Detect which cell encompasses the target text, then output its [X, Y] center coordinate. 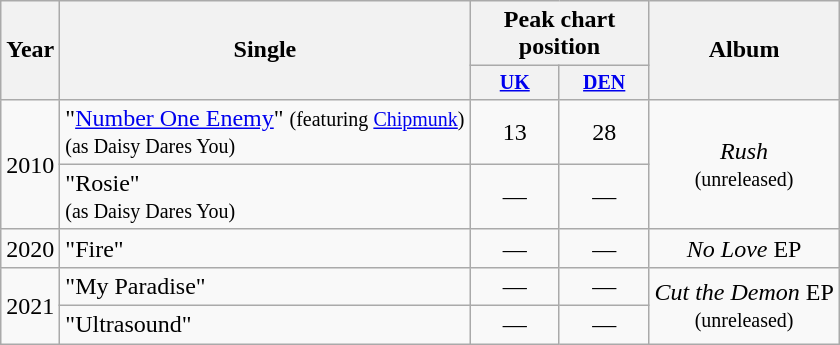
"Rosie"(as Daisy Dares You) [265, 196]
Album [744, 50]
Single [265, 50]
Peak chart position [560, 34]
2010 [30, 164]
Year [30, 50]
28 [604, 132]
DEN [604, 82]
Rush(unreleased) [744, 164]
"Ultrasound" [265, 325]
"Fire" [265, 248]
"My Paradise" [265, 286]
UK [514, 82]
2020 [30, 248]
2021 [30, 305]
"Number One Enemy" (featuring Chipmunk)(as Daisy Dares You) [265, 132]
Cut the Demon EP(unreleased) [744, 305]
No Love EP [744, 248]
13 [514, 132]
